Locate the cell with the specified text and output its (x, y) center coordinate. 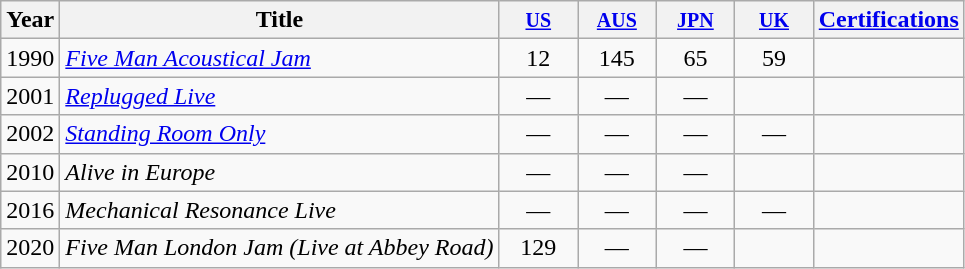
Standing Room Only (280, 134)
Certifications (888, 20)
Mechanical Resonance Live (280, 210)
65 (696, 58)
Title (280, 20)
US (538, 20)
Five Man Acoustical Jam (280, 58)
12 (538, 58)
2020 (30, 248)
Year (30, 20)
1990 (30, 58)
AUS (618, 20)
JPN (696, 20)
UK (774, 20)
2002 (30, 134)
2016 (30, 210)
Replugged Live (280, 96)
2010 (30, 172)
Five Man London Jam (Live at Abbey Road) (280, 248)
2001 (30, 96)
145 (618, 58)
Alive in Europe (280, 172)
59 (774, 58)
129 (538, 248)
